Detect which cell encompasses the target text, then output its [x, y] center coordinate. 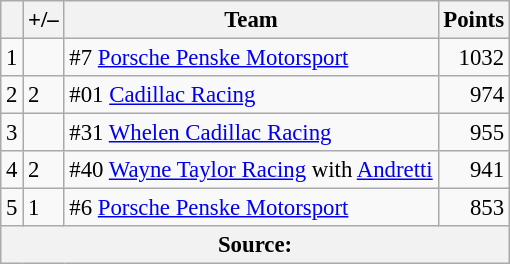
#40 Wayne Taylor Racing with Andretti [251, 170]
#01 Cadillac Racing [251, 95]
5 [12, 208]
1032 [474, 58]
3 [12, 133]
941 [474, 170]
974 [474, 95]
#6 Porsche Penske Motorsport [251, 208]
853 [474, 208]
955 [474, 133]
Team [251, 20]
Source: [256, 245]
#31 Whelen Cadillac Racing [251, 133]
#7 Porsche Penske Motorsport [251, 58]
+/– [44, 20]
4 [12, 170]
Points [474, 20]
